Determine the [X, Y] coordinate at the center of the cell enclosing the given text.  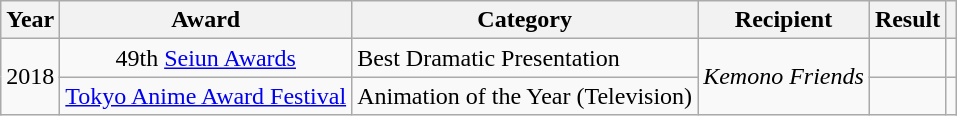
2018 [30, 77]
Tokyo Anime Award Festival [206, 96]
49th Seiun Awards [206, 58]
Result [907, 20]
Category [525, 20]
Kemono Friends [784, 77]
Best Dramatic Presentation [525, 58]
Year [30, 20]
Award [206, 20]
Animation of the Year (Television) [525, 96]
Recipient [784, 20]
